Detect which cell encompasses the target text, then output its [X, Y] center coordinate. 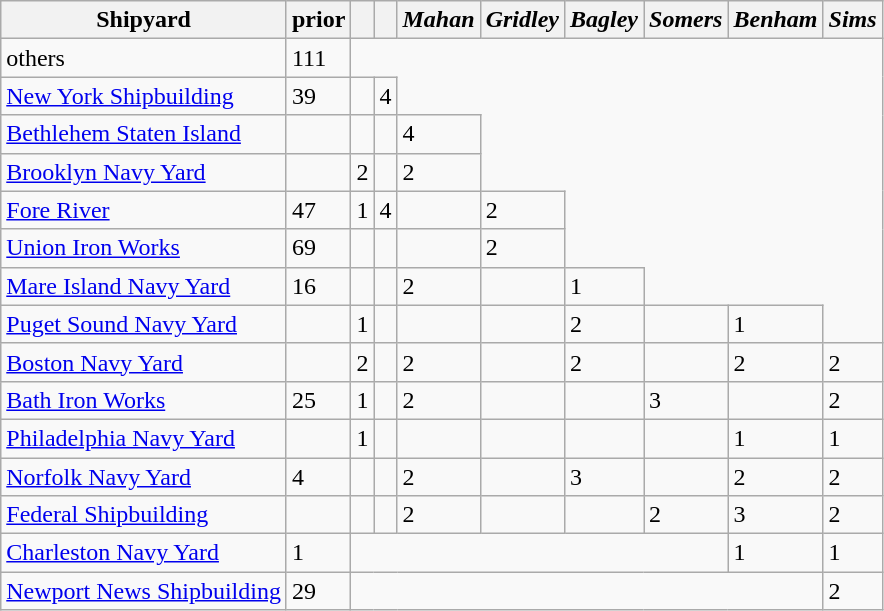
Gridley [522, 20]
111 [318, 58]
prior [318, 20]
others [144, 58]
25 [318, 400]
Charleston Navy Yard [144, 553]
Fore River [144, 210]
Benham [776, 20]
Boston Navy Yard [144, 362]
Bethlehem Staten Island [144, 134]
29 [318, 591]
47 [318, 210]
Philadelphia Navy Yard [144, 438]
Bagley [604, 20]
New York Shipbuilding [144, 96]
Brooklyn Navy Yard [144, 172]
Somers [686, 20]
Mahan [438, 20]
39 [318, 96]
16 [318, 286]
Puget Sound Navy Yard [144, 324]
Norfolk Navy Yard [144, 477]
69 [318, 248]
Bath Iron Works [144, 400]
Union Iron Works [144, 248]
Mare Island Navy Yard [144, 286]
Newport News Shipbuilding [144, 591]
Sims [852, 20]
Shipyard [144, 20]
Federal Shipbuilding [144, 515]
